For the text-containing cell, return its midpoint in (X, Y) coordinate format. 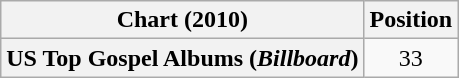
Position (411, 20)
US Top Gospel Albums (Billboard) (182, 58)
33 (411, 58)
Chart (2010) (182, 20)
